Extract the (X, Y) coordinate from the center of the cell holding the provided text.  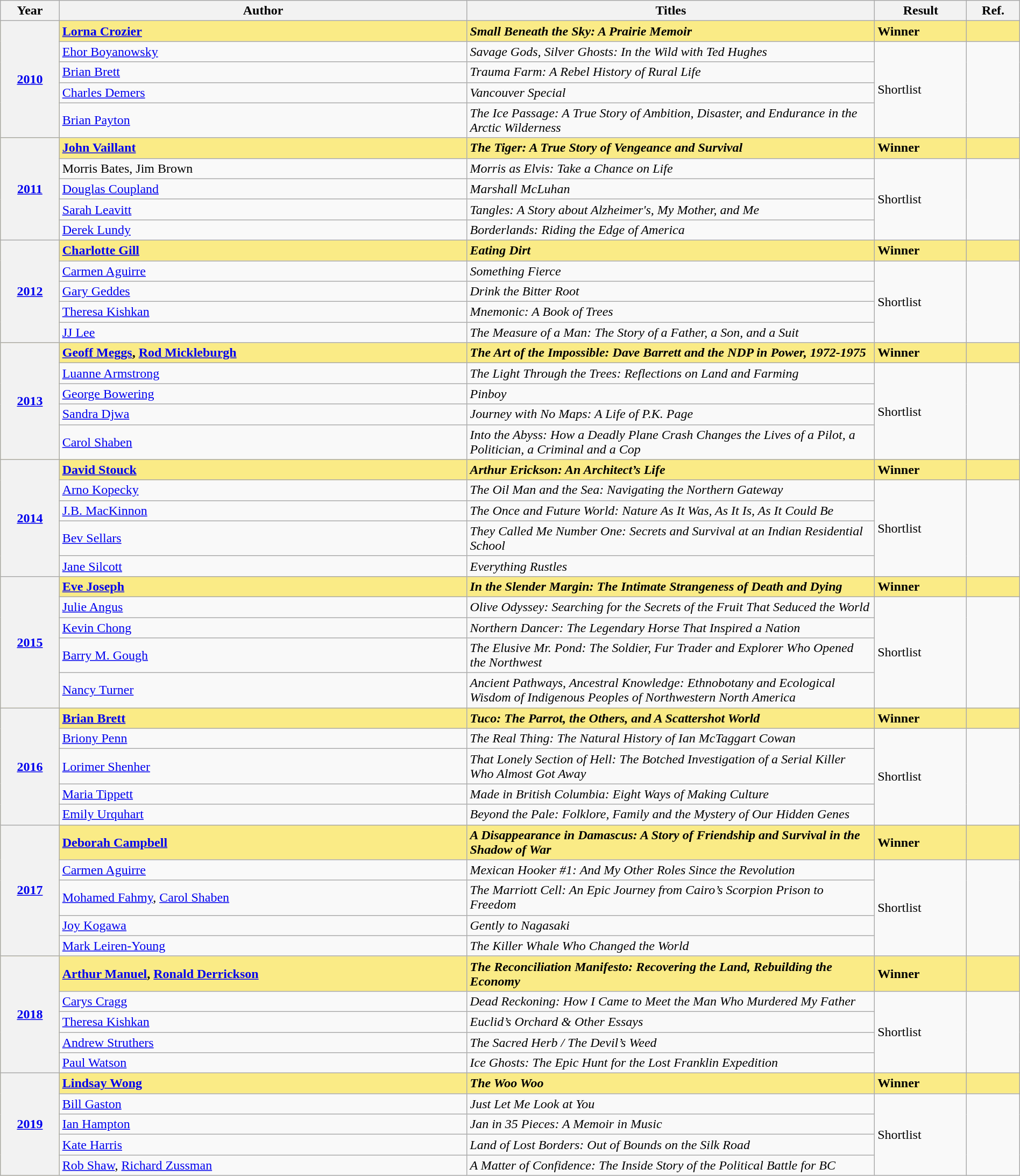
Charles Demers (263, 93)
Tuco: The Parrot, the Others, and A Scattershot World (671, 718)
The Woo Woo (671, 1083)
Just Let Me Look at You (671, 1104)
Charlotte Gill (263, 250)
Pinboy (671, 394)
Emily Urquhart (263, 814)
Douglas Coupland (263, 189)
The Tiger: A True Story of Vengeance and Survival (671, 148)
Mohamed Fahmy, Carol Shaben (263, 897)
Into the Abyss: How a Deadly Plane Crash Changes the Lives of a Pilot, a Politician, a Criminal and a Cop (671, 442)
Olive Odyssey: Searching for the Secrets of the Fruit That Seduced the World (671, 607)
Ice Ghosts: The Epic Hunt for the Lost Franklin Expedition (671, 1063)
Kevin Chong (263, 628)
Luanne Armstrong (263, 373)
Carys Cragg (263, 1001)
Lindsay Wong (263, 1083)
Barry M. Gough (263, 655)
Joy Kogawa (263, 925)
JJ Lee (263, 332)
Year (30, 11)
Eve Joseph (263, 586)
Morris Bates, Jim Brown (263, 168)
2015 (30, 642)
Jane Silcott (263, 566)
Small Beneath the Sky: A Prairie Memoir (671, 31)
The Light Through the Trees: Reflections on Land and Farming (671, 373)
Sandra Djwa (263, 414)
Savage Gods, Silver Ghosts: In the Wild with Ted Hughes (671, 52)
Lorna Crozier (263, 31)
2019 (30, 1124)
2018 (30, 1015)
Tangles: A Story about Alzheimer's, My Mother, and Me (671, 209)
2017 (30, 890)
Deborah Campbell (263, 842)
Maria Tippett (263, 794)
A Disappearance in Damascus: A Story of Friendship and Survival in the Shadow of War (671, 842)
Made in British Columbia: Eight Ways of Making Culture (671, 794)
Euclid’s Orchard & Other Essays (671, 1022)
Nancy Turner (263, 691)
Eating Dirt (671, 250)
Carol Shaben (263, 442)
Trauma Farm: A Rebel History of Rural Life (671, 72)
Arno Kopecky (263, 490)
2013 (30, 401)
Brian Payton (263, 121)
Mnemonic: A Book of Trees (671, 312)
Sarah Leavitt (263, 209)
Rob Shaw, Richard Zussman (263, 1165)
Lorimer Shenher (263, 766)
The Ice Passage: A True Story of Ambition, Disaster, and Endurance in the Arctic Wilderness (671, 121)
Morris as Elvis: Take a Chance on Life (671, 168)
Geoff Meggs, Rod Mickleburgh (263, 353)
Bev Sellars (263, 538)
Northern Dancer: The Legendary Horse That Inspired a Nation (671, 628)
Titles (671, 11)
Dead Reckoning: How I Came to Meet the Man Who Murdered My Father (671, 1001)
Briony Penn (263, 739)
Paul Watson (263, 1063)
Beyond the Pale: Folklore, Family and the Mystery of Our Hidden Genes (671, 814)
Ian Hampton (263, 1124)
The Killer Whale Who Changed the World (671, 946)
Mark Leiren-Young (263, 946)
Author (263, 11)
Arthur Manuel, Ronald Derrickson (263, 974)
Marshall McLuhan (671, 189)
In the Slender Margin: The Intimate Strangeness of Death and Dying (671, 586)
J.B. MacKinnon (263, 511)
The Art of the Impossible: Dave Barrett and the NDP in Power, 1972-1975 (671, 353)
Bill Gaston (263, 1104)
Ancient Pathways, Ancestral Knowledge: Ethnobotany and Ecological Wisdom of Indigenous Peoples of Northwestern North America (671, 691)
John Vaillant (263, 148)
The Measure of a Man: The Story of a Father, a Son, and a Suit (671, 332)
2011 (30, 189)
A Matter of Confidence: The Inside Story of the Political Battle for BC (671, 1165)
Result (921, 11)
2012 (30, 291)
The Elusive Mr. Pond: The Soldier, Fur Trader and Explorer Who Opened the Northwest (671, 655)
2014 (30, 518)
Something Fierce (671, 271)
The Real Thing: The Natural History of Ian McTaggart Cowan (671, 739)
They Called Me Number One: Secrets and Survival at an Indian Residential School (671, 538)
Arthur Erickson: An Architect’s Life (671, 470)
George Bowering (263, 394)
Land of Lost Borders: Out of Bounds on the Silk Road (671, 1145)
The Reconciliation Manifesto: Recovering the Land, Rebuilding the Economy (671, 974)
That Lonely Section of Hell: The Botched Investigation of a Serial Killer Who Almost Got Away (671, 766)
Julie Angus (263, 607)
The Marriott Cell: An Epic Journey from Cairo’s Scorpion Prison to Freedom (671, 897)
Ehor Boyanowsky (263, 52)
Jan in 35 Pieces: A Memoir in Music (671, 1124)
Gently to Nagasaki (671, 925)
Mexican Hooker #1: And My Other Roles Since the Revolution (671, 870)
David Stouck (263, 470)
The Sacred Herb / The Devil’s Weed (671, 1042)
Borderlands: Riding the Edge of America (671, 230)
Journey with No Maps: A Life of P.K. Page (671, 414)
Everything Rustles (671, 566)
The Oil Man and the Sea: Navigating the Northern Gateway (671, 490)
Ref. (993, 11)
Drink the Bitter Root (671, 292)
Derek Lundy (263, 230)
2010 (30, 80)
Gary Geddes (263, 292)
Vancouver Special (671, 93)
The Once and Future World: Nature As It Was, As It Is, As It Could Be (671, 511)
Kate Harris (263, 1145)
Andrew Struthers (263, 1042)
2016 (30, 766)
